Pinpoint the cell where the given text exists, returning its [x, y] midpoint coordinate. 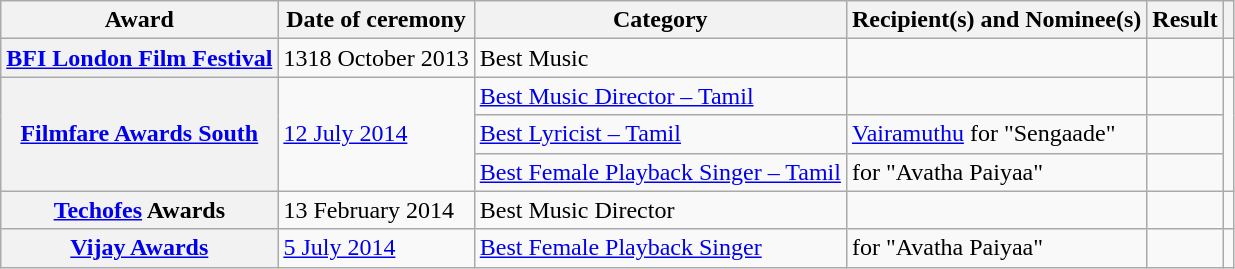
Best Music Director – Tamil [660, 96]
Result [1185, 20]
1318 October 2013 [376, 58]
Best Music [660, 58]
Best Music Director [660, 210]
Best Female Playback Singer – Tamil [660, 172]
BFI London Film Festival [140, 58]
Recipient(s) and Nominee(s) [996, 20]
Best Lyricist – Tamil [660, 134]
5 July 2014 [376, 248]
12 July 2014 [376, 134]
Award [140, 20]
Vijay Awards [140, 248]
Techofes Awards [140, 210]
13 February 2014 [376, 210]
Category [660, 20]
Best Female Playback Singer [660, 248]
Vairamuthu for "Sengaade" [996, 134]
Date of ceremony [376, 20]
Filmfare Awards South [140, 134]
